Determine the (x, y) coordinate at the center of the cell enclosing the given text.  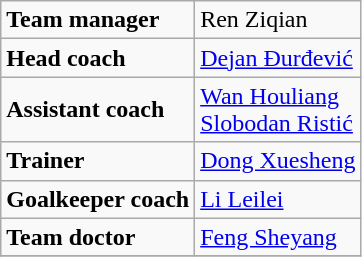
Dong Xuesheng (278, 161)
Team doctor (98, 237)
Ren Ziqian (278, 20)
Goalkeeper coach (98, 199)
Trainer (98, 161)
Li Leilei (278, 199)
Assistant coach (98, 110)
Head coach (98, 58)
Team manager (98, 20)
Dejan Đurđević (278, 58)
Wan Houliang Slobodan Ristić (278, 110)
Feng Sheyang (278, 237)
